Pinpoint the cell where the given text exists, returning its (x, y) midpoint coordinate. 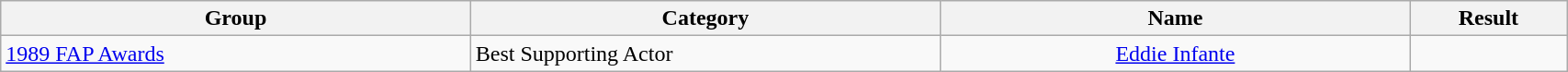
Group (235, 18)
Category (705, 18)
Name (1176, 18)
Result (1488, 18)
Eddie Infante (1176, 54)
Best Supporting Actor (705, 54)
1989 FAP Awards (235, 54)
